Determine the [x, y] coordinate at the center of the cell enclosing the given text.  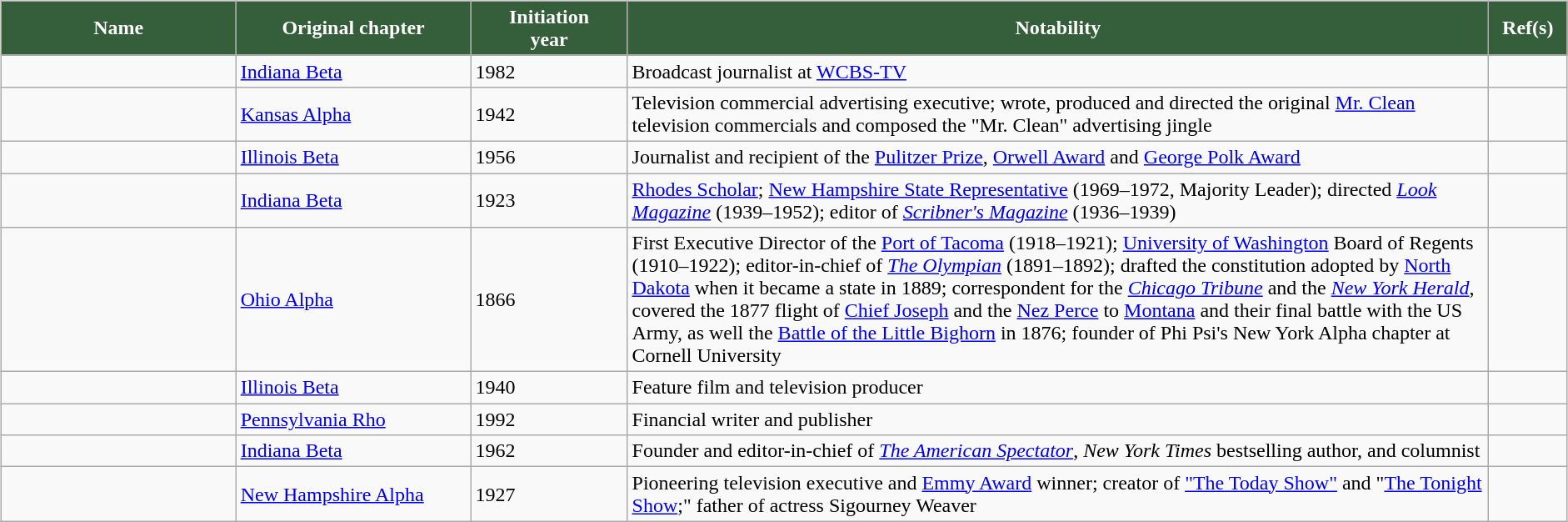
1927 [549, 494]
1866 [549, 300]
Ref(s) [1528, 28]
1982 [549, 71]
Broadcast journalist at WCBS-TV [1058, 71]
1923 [549, 200]
Financial writer and publisher [1058, 419]
Journalist and recipient of the Pulitzer Prize, Orwell Award and George Polk Award [1058, 157]
Ohio Alpha [353, 300]
Pennsylvania Rho [353, 419]
Feature film and television producer [1058, 388]
1956 [549, 157]
Pioneering television executive and Emmy Award winner; creator of "The Today Show" and "The Tonight Show;" father of actress Sigourney Weaver [1058, 494]
Founder and editor-in-chief of The American Spectator, New York Times bestselling author, and columnist [1058, 451]
Notability [1058, 28]
1942 [549, 113]
1962 [549, 451]
New Hampshire Alpha [353, 494]
1992 [549, 419]
Initiationyear [549, 28]
1940 [549, 388]
Name [118, 28]
Original chapter [353, 28]
Kansas Alpha [353, 113]
